For the text-containing cell, return its midpoint in [X, Y] coordinate format. 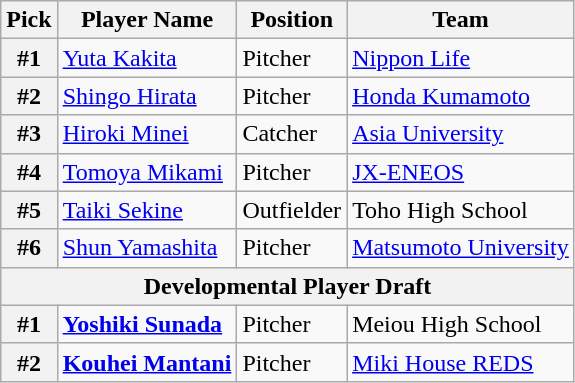
Position [292, 20]
Outfielder [292, 210]
Player Name [147, 20]
#5 [29, 210]
Team [461, 20]
Miki House REDS [461, 362]
Kouhei Mantani [147, 362]
Taiki Sekine [147, 210]
Toho High School [461, 210]
#4 [29, 172]
Matsumoto University [461, 248]
Meiou High School [461, 324]
Nippon Life [461, 58]
Pick [29, 20]
Shun Yamashita [147, 248]
JX-ENEOS [461, 172]
Developmental Player Draft [288, 286]
Catcher [292, 134]
Yuta Kakita [147, 58]
Honda Kumamoto [461, 96]
#6 [29, 248]
Hiroki Minei [147, 134]
Yoshiki Sunada [147, 324]
Asia University [461, 134]
Tomoya Mikami [147, 172]
#3 [29, 134]
Shingo Hirata [147, 96]
